Identify which cell holds the provided text, then report its [x, y] central coordinate. 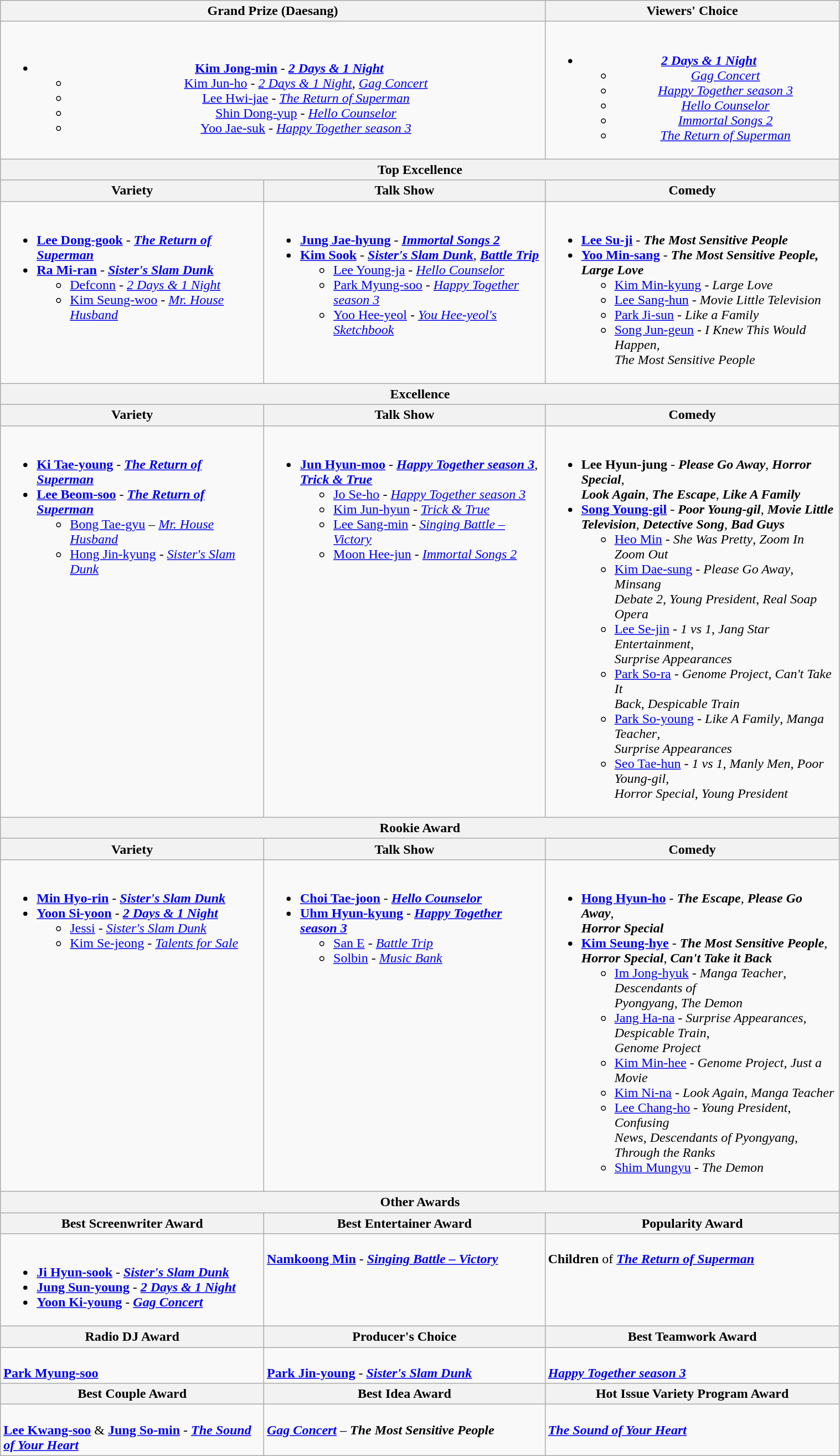
2 Days & 1 NightGag ConcertHappy Together season 3Hello CounselorImmortal Songs 2The Return of Superman [692, 90]
Hot Issue Variety Program Award [692, 1394]
Best Entertainer Award [405, 1223]
Grand Prize (Daesang) [272, 11]
Choi Tae-joon - Hello CounselorUhm Hyun-kyung - Happy Together season 3San E - Battle TripSolbin - Music Bank [405, 1025]
Radio DJ Award [132, 1337]
The Sound of Your Heart [692, 1430]
Best Teamwork Award [692, 1337]
Gag Concert – The Most Sensitive People [405, 1430]
Children of The Return of Superman [692, 1280]
Producer's Choice [405, 1337]
Viewers' Choice [692, 11]
Popularity Award [692, 1223]
Rookie Award [420, 828]
Other Awards [420, 1202]
Min Hyo-rin - Sister's Slam DunkYoon Si-yoon - 2 Days & 1 NightJessi - Sister's Slam DunkKim Se-jeong - Talents for Sale [132, 1025]
Ji Hyun-sook - Sister's Slam DunkJung Sun-young - 2 Days & 1 NightYoon Ki-young - Gag Concert [132, 1280]
Lee Dong-gook - The Return of SupermanRa Mi-ran - Sister's Slam DunkDefconn - 2 Days & 1 NightKim Seung-woo - Mr. House Husband [132, 293]
Happy Together season 3 [692, 1365]
Park Jin-young - Sister's Slam Dunk [405, 1365]
Excellence [420, 394]
Lee Kwang-soo & Jung So-min - The Sound of Your Heart [132, 1430]
Top Excellence [420, 170]
Namkoong Min - Singing Battle – Victory [405, 1280]
Best Couple Award [132, 1394]
Ki Tae-young - The Return of SupermanLee Beom-soo - The Return of SupermanBong Tae-gyu – Mr. House HusbandHong Jin-kyung - Sister's Slam Dunk [132, 622]
Best Screenwriter Award [132, 1223]
Park Myung-soo [132, 1365]
Best Idea Award [405, 1394]
